Pinpoint the cell where the given text exists, returning its (X, Y) midpoint coordinate. 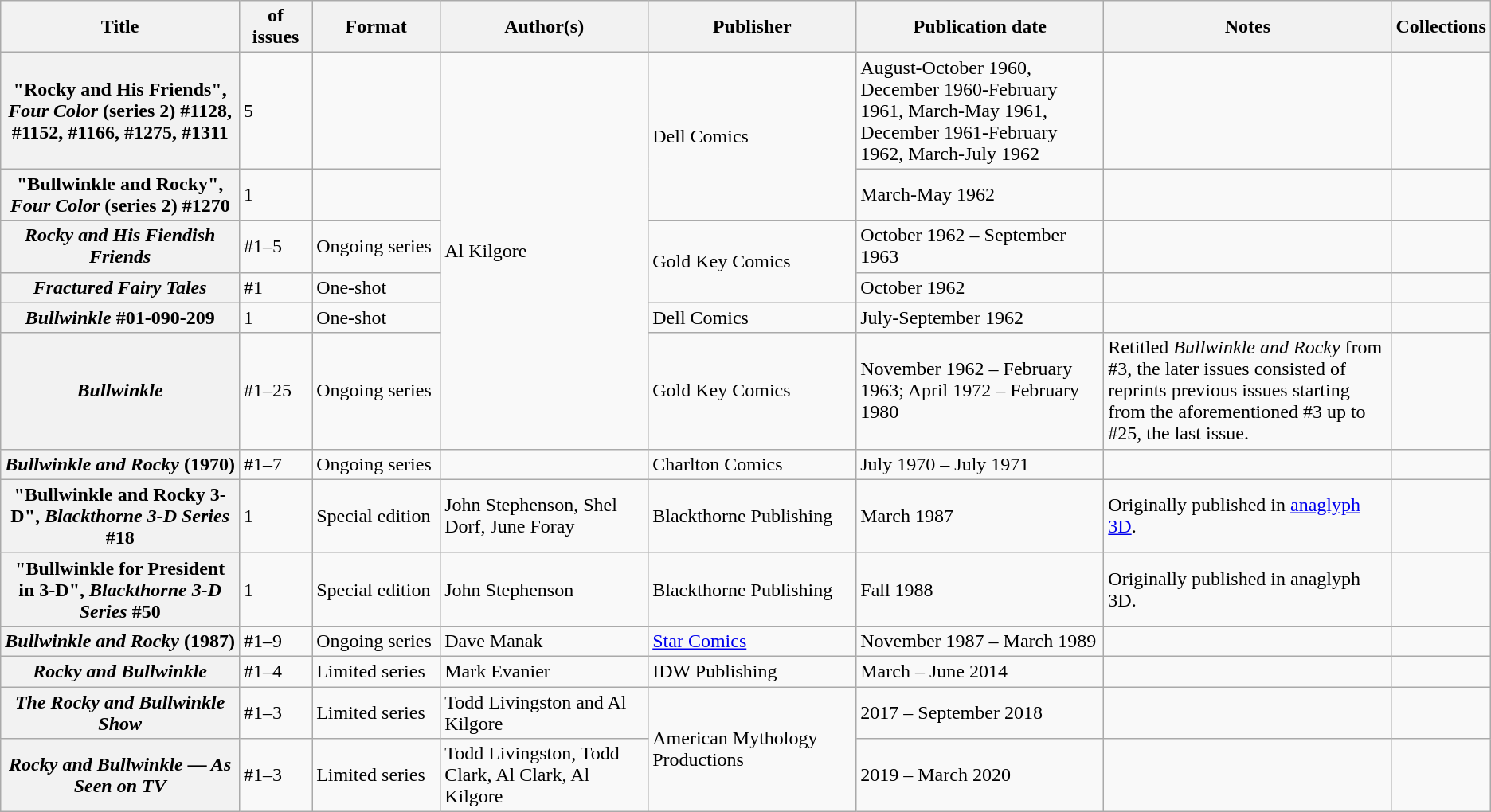
March – June 2014 (980, 671)
Mark Evanier (545, 671)
American Mythology Productions (752, 748)
August-October 1960, December 1960-February 1961, March-May 1961, December 1961-February 1962, March-July 1962 (980, 111)
Al Kilgore (545, 251)
July 1970 – July 1971 (980, 464)
Rocky and Bullwinkle — As Seen on TV (120, 775)
#1–25 (276, 391)
October 1962 (980, 287)
Charlton Comics (752, 464)
"Bullwinkle and Rocky 3-D", Blackthorne 3-D Series #18 (120, 516)
Todd Livingston, Todd Clark, Al Clark, Al Kilgore (545, 775)
October 1962 – September 1963 (980, 247)
Author(s) (545, 27)
IDW Publishing (752, 671)
Todd Livingston and Al Kilgore (545, 712)
Format (376, 27)
Bullwinkle (120, 391)
"Bullwinkle and Rocky", Four Color (series 2) #1270 (120, 194)
Rocky and His Fiendish Friends (120, 247)
Publisher (752, 27)
March 1987 (980, 516)
Rocky and Bullwinkle (120, 671)
Bullwinkle and Rocky (1970) (120, 464)
July-September 1962 (980, 318)
John Stephenson (545, 589)
Fall 1988 (980, 589)
2019 – March 2020 (980, 775)
Bullwinkle and Rocky (1987) (120, 641)
Fractured Fairy Tales (120, 287)
Star Comics (752, 641)
John Stephenson, Shel Dorf, June Foray (545, 516)
#1–7 (276, 464)
The Rocky and Bullwinkle Show (120, 712)
November 1962 – February 1963; April 1972 – February 1980 (980, 391)
Dave Manak (545, 641)
#1–4 (276, 671)
Bullwinkle #01-090-209 (120, 318)
5 (276, 111)
March-May 1962 (980, 194)
"Bullwinkle for President in 3-D", Blackthorne 3-D Series #50 (120, 589)
Title (120, 27)
Notes (1247, 27)
2017 – September 2018 (980, 712)
of issues (276, 27)
#1–5 (276, 247)
November 1987 – March 1989 (980, 641)
Publication date (980, 27)
"Rocky and His Friends", Four Color (series 2) #1128, #1152, #1166, #1275, #1311 (120, 111)
Collections (1441, 27)
#1–9 (276, 641)
#1 (276, 287)
